Locate the cell with the specified text and output its [x, y] center coordinate. 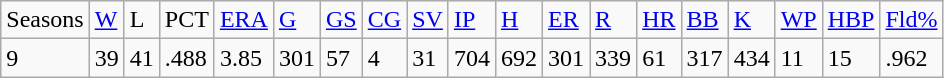
317 [704, 58]
SV [428, 20]
HR [659, 20]
57 [341, 58]
PCT [186, 20]
9 [45, 58]
3.85 [244, 58]
692 [518, 58]
339 [614, 58]
.962 [912, 58]
R [614, 20]
61 [659, 58]
.488 [186, 58]
4 [384, 58]
ERA [244, 20]
ER [566, 20]
HBP [851, 20]
Fld% [912, 20]
G [296, 20]
Seasons [45, 20]
H [518, 20]
15 [851, 58]
WP [798, 20]
11 [798, 58]
CG [384, 20]
31 [428, 58]
L [142, 20]
IP [472, 20]
704 [472, 58]
41 [142, 58]
434 [752, 58]
39 [106, 58]
W [106, 20]
BB [704, 20]
K [752, 20]
GS [341, 20]
